Pinpoint the cell where the given text exists, returning its (x, y) midpoint coordinate. 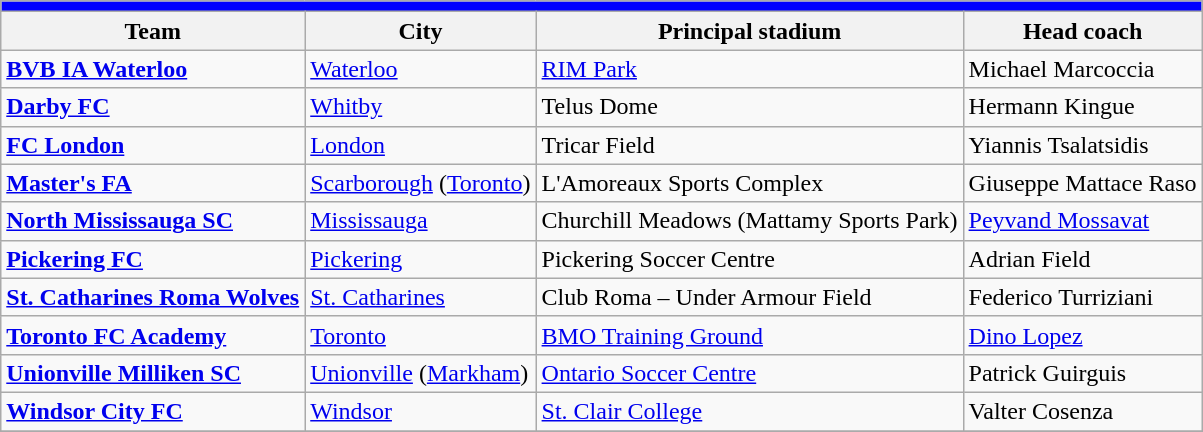
City (420, 31)
Adrian Field (1082, 259)
Unionville (Markham) (420, 373)
Windsor City FC (153, 411)
Team (153, 31)
Dino Lopez (1082, 335)
Yiannis Tsalatsidis (1082, 145)
North Mississauga SC (153, 221)
Head coach (1082, 31)
St. Catharines (420, 297)
Whitby (420, 107)
Valter Cosenza (1082, 411)
Giuseppe Mattace Raso (1082, 183)
Hermann Kingue (1082, 107)
Peyvand Mossavat (1082, 221)
Tricar Field (750, 145)
Michael Marcoccia (1082, 69)
St. Catharines Roma Wolves (153, 297)
Master's FA (153, 183)
Pickering FC (153, 259)
FC London (153, 145)
Club Roma – Under Armour Field (750, 297)
Patrick Guirguis (1082, 373)
Ontario Soccer Centre (750, 373)
Pickering Soccer Centre (750, 259)
Waterloo (420, 69)
Scarborough (Toronto) (420, 183)
London (420, 145)
Windsor (420, 411)
RIM Park (750, 69)
Mississauga (420, 221)
L'Amoreaux Sports Complex (750, 183)
Toronto FC Academy (153, 335)
Pickering (420, 259)
Toronto (420, 335)
Principal stadium (750, 31)
BVB IA Waterloo (153, 69)
BMO Training Ground (750, 335)
Churchill Meadows (Mattamy Sports Park) (750, 221)
Unionville Milliken SC (153, 373)
Darby FC (153, 107)
St. Clair College (750, 411)
Telus Dome (750, 107)
Federico Turriziani (1082, 297)
